From the cell containing the given text, extract its center point as (x, y) coordinate. 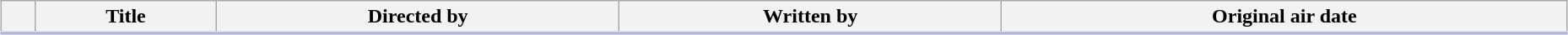
Title (125, 17)
Written by (810, 17)
Directed by (419, 17)
Original air date (1284, 17)
